Output the (X, Y) coordinate of the center of the cell containing the given text.  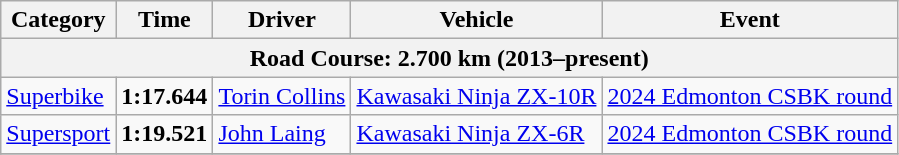
Torin Collins (282, 96)
1:17.644 (164, 96)
Driver (282, 20)
1:19.521 (164, 134)
Time (164, 20)
Kawasaki Ninja ZX-6R (476, 134)
John Laing (282, 134)
Superbike (58, 96)
Event (750, 20)
Supersport (58, 134)
Kawasaki Ninja ZX-10R (476, 96)
Category (58, 20)
Vehicle (476, 20)
Road Course: 2.700 km (2013–present) (450, 58)
